Extract the (X, Y) coordinate from the center of the cell holding the provided text.  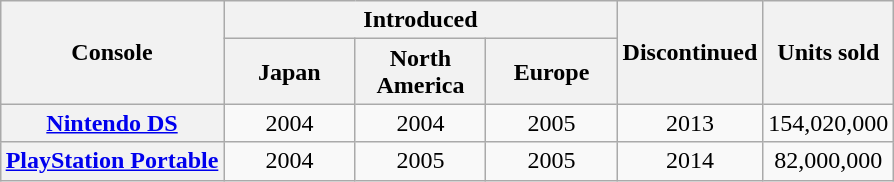
North America (420, 72)
PlayStation Portable (112, 161)
Europe (552, 72)
Console (112, 52)
Units sold (828, 52)
2014 (690, 161)
Discontinued (690, 52)
154,020,000 (828, 123)
Nintendo DS (112, 123)
Japan (290, 72)
2013 (690, 123)
82,000,000 (828, 161)
Introduced (420, 20)
